Locate the cell with the specified text and output its (X, Y) center coordinate. 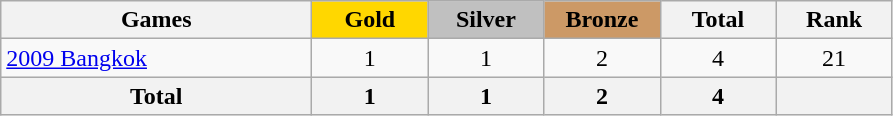
Bronze (602, 20)
Gold (370, 20)
Rank (834, 20)
Silver (486, 20)
Games (156, 20)
21 (834, 58)
2009 Bangkok (156, 58)
